Output the [x, y] coordinate of the center of the cell containing the given text.  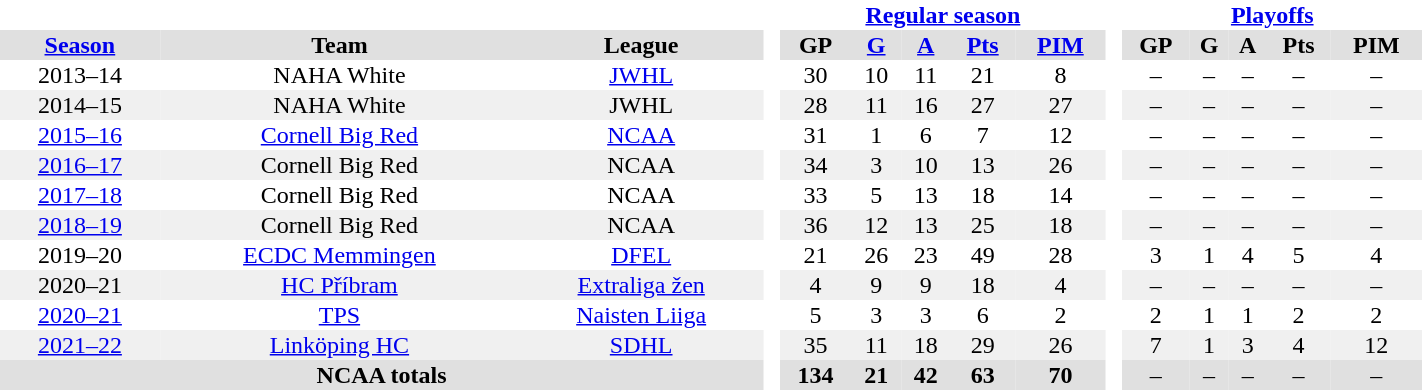
2018–19 [80, 225]
36 [816, 225]
DFEL [641, 255]
Team [340, 45]
2015–16 [80, 135]
42 [926, 375]
Regular season [943, 15]
29 [983, 345]
2013–14 [80, 75]
63 [983, 375]
HC Příbram [340, 285]
70 [1060, 375]
49 [983, 255]
8 [1060, 75]
2014–15 [80, 105]
25 [983, 225]
14 [1060, 195]
SDHL [641, 345]
Extraliga žen [641, 285]
League [641, 45]
35 [816, 345]
Naisten Liiga [641, 315]
134 [816, 375]
TPS [340, 315]
Playoffs [1272, 15]
31 [816, 135]
Linköping HC [340, 345]
34 [816, 165]
ECDC Memmingen [340, 255]
23 [926, 255]
2016–17 [80, 165]
NCAA totals [382, 375]
2021–22 [80, 345]
16 [926, 105]
2017–18 [80, 195]
2019–20 [80, 255]
Season [80, 45]
33 [816, 195]
30 [816, 75]
